Provide the [x, y] coordinate of the cell's center where the given text is located.  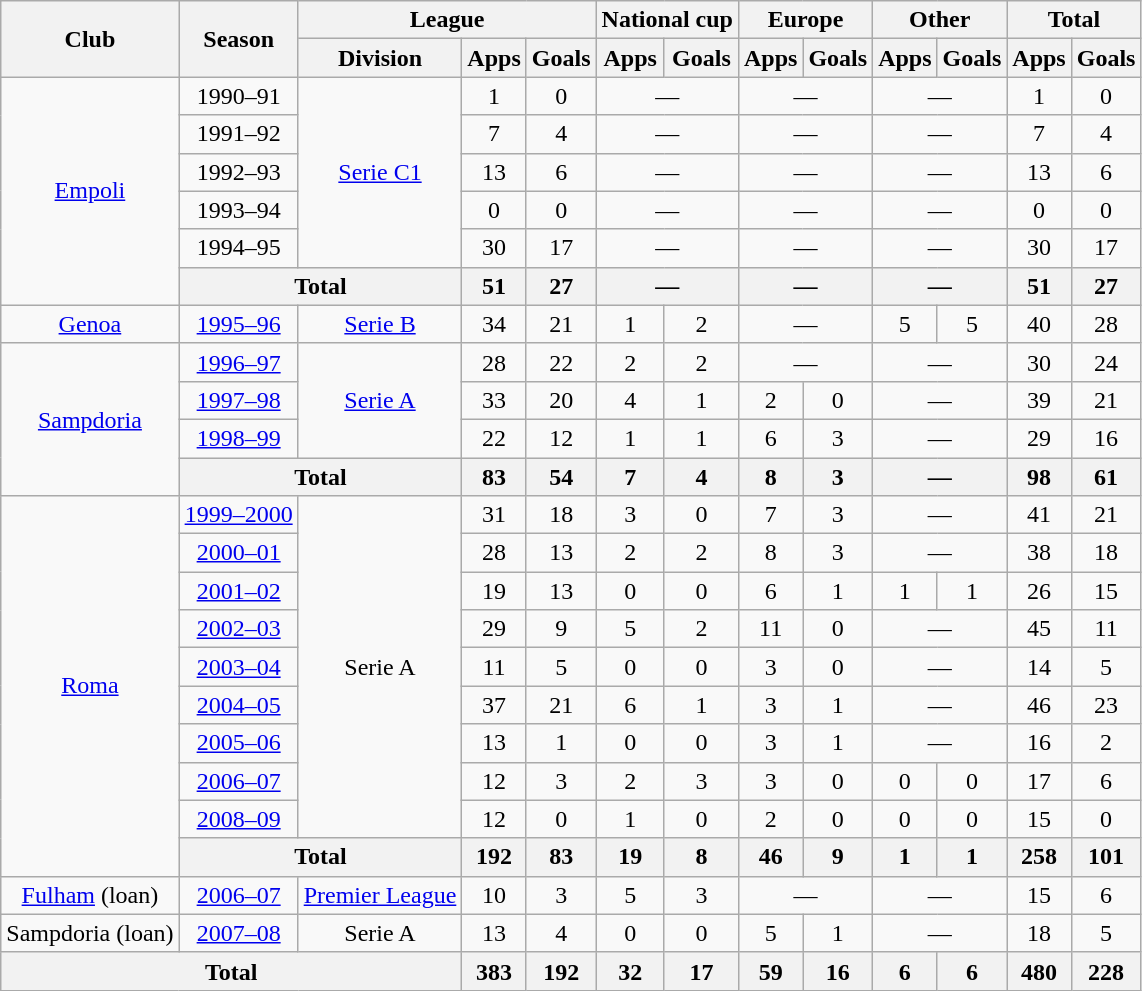
14 [1039, 667]
101 [1106, 857]
480 [1039, 971]
2008–09 [238, 819]
20 [561, 400]
61 [1106, 477]
2005–06 [238, 743]
Season [238, 39]
10 [494, 895]
383 [494, 971]
258 [1039, 857]
31 [494, 515]
33 [494, 400]
1997–98 [238, 400]
39 [1039, 400]
41 [1039, 515]
54 [561, 477]
1998–99 [238, 438]
Fulham (loan) [90, 895]
Club [90, 39]
Serie C1 [380, 172]
1994–95 [238, 248]
Sampdoria (loan) [90, 933]
40 [1039, 324]
2002–03 [238, 629]
1995–96 [238, 324]
98 [1039, 477]
Other [940, 20]
1991–92 [238, 134]
1993–94 [238, 210]
1990–91 [238, 96]
1996–97 [238, 362]
23 [1106, 705]
26 [1039, 591]
Genoa [90, 324]
2001–02 [238, 591]
2000–01 [238, 553]
Division [380, 58]
32 [630, 971]
Premier League [380, 895]
Roma [90, 686]
Empoli [90, 191]
Sampdoria [90, 419]
National cup [667, 20]
37 [494, 705]
45 [1039, 629]
228 [1106, 971]
24 [1106, 362]
Serie B [380, 324]
League [447, 20]
2007–08 [238, 933]
Europe [805, 20]
1992–93 [238, 172]
59 [770, 971]
2003–04 [238, 667]
2004–05 [238, 705]
1999–2000 [238, 515]
34 [494, 324]
38 [1039, 553]
